Extract the (X, Y) coordinate from the center of the cell holding the provided text.  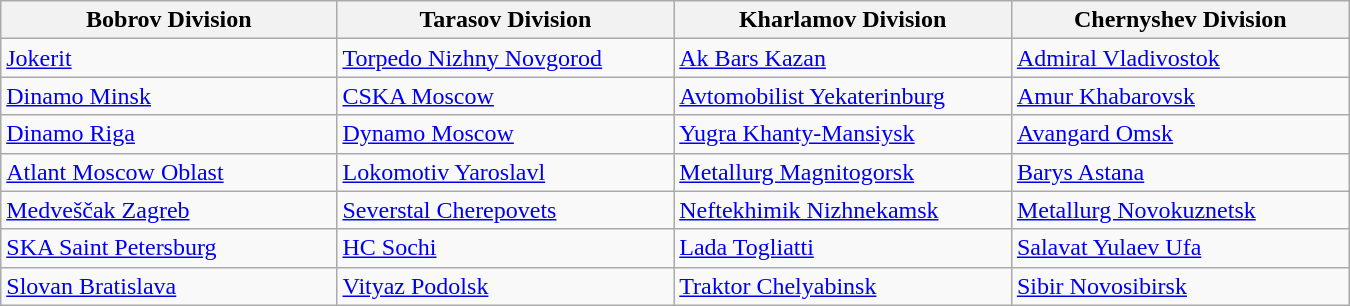
Jokerit (169, 58)
Tarasov Division (506, 20)
Metallurg Novokuznetsk (1180, 210)
Sibir Novosibirsk (1180, 286)
Lada Togliatti (843, 248)
Dynamo Moscow (506, 134)
Ak Bars Kazan (843, 58)
Barys Astana (1180, 172)
Bobrov Division (169, 20)
Severstal Cherepovets (506, 210)
Avangard Omsk (1180, 134)
Avtomobilist Yekaterinburg (843, 96)
Neftekhimik Nizhnekamsk (843, 210)
Yugra Khanty-Mansiysk (843, 134)
Salavat Yulaev Ufa (1180, 248)
CSKA Moscow (506, 96)
Traktor Chelyabinsk (843, 286)
Torpedo Nizhny Novgorod (506, 58)
Admiral Vladivostok (1180, 58)
Dinamo Minsk (169, 96)
Atlant Moscow Oblast (169, 172)
SKA Saint Petersburg (169, 248)
Medveščak Zagreb (169, 210)
Vityaz Podolsk (506, 286)
Lokomotiv Yaroslavl (506, 172)
Metallurg Magnitogorsk (843, 172)
Slovan Bratislava (169, 286)
HC Sochi (506, 248)
Amur Khabarovsk (1180, 96)
Dinamo Riga (169, 134)
Chernyshev Division (1180, 20)
Kharlamov Division (843, 20)
